Capture the cell that displays the provided text and extract its (X, Y) central coordinate. 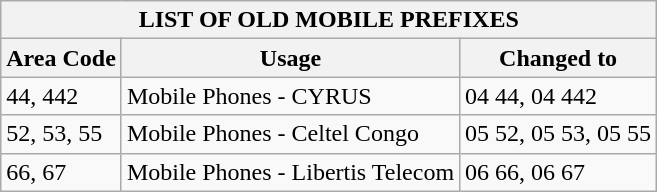
Mobile Phones - Celtel Congo (290, 134)
66, 67 (62, 172)
Mobile Phones - CYRUS (290, 96)
Changed to (558, 58)
LIST OF OLD MOBILE PREFIXES (329, 20)
Usage (290, 58)
06 66, 06 67 (558, 172)
44, 442 (62, 96)
Mobile Phones - Libertis Telecom (290, 172)
52, 53, 55 (62, 134)
Area Code (62, 58)
04 44, 04 442 (558, 96)
05 52, 05 53, 05 55 (558, 134)
